Scan for the cell matching the given text and deliver its (X, Y) coordinate at center. 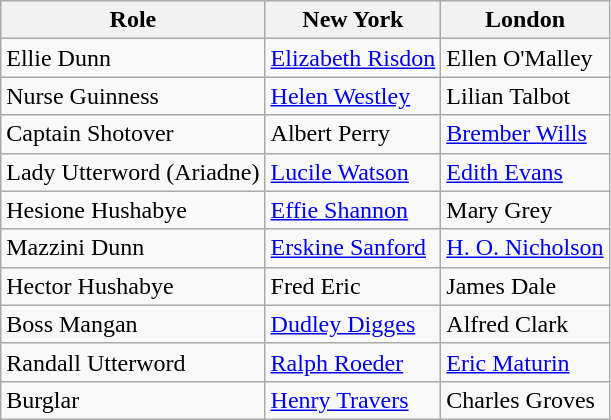
Dudley Digges (353, 324)
Edith Evans (525, 172)
Effie Shannon (353, 210)
Elizabeth Risdon (353, 58)
H. O. Nicholson (525, 248)
Eric Maturin (525, 362)
Nurse Guinness (133, 96)
Charles Groves (525, 400)
Lady Utterword (Ariadne) (133, 172)
James Dale (525, 286)
Mary Grey (525, 210)
Alfred Clark (525, 324)
Helen Westley (353, 96)
Ellen O'Malley (525, 58)
Ellie Dunn (133, 58)
Boss Mangan (133, 324)
Henry Travers (353, 400)
Lucile Watson (353, 172)
Fred Eric (353, 286)
Mazzini Dunn (133, 248)
New York (353, 20)
Ralph Roeder (353, 362)
Lilian Talbot (525, 96)
Randall Utterword (133, 362)
Albert Perry (353, 134)
Captain Shotover (133, 134)
Burglar (133, 400)
London (525, 20)
Hesione Hushabye (133, 210)
Role (133, 20)
Erskine Sanford (353, 248)
Hector Hushabye (133, 286)
Brember Wills (525, 134)
